Return the (X, Y) coordinate for the center point of the cell that contains the specified text.  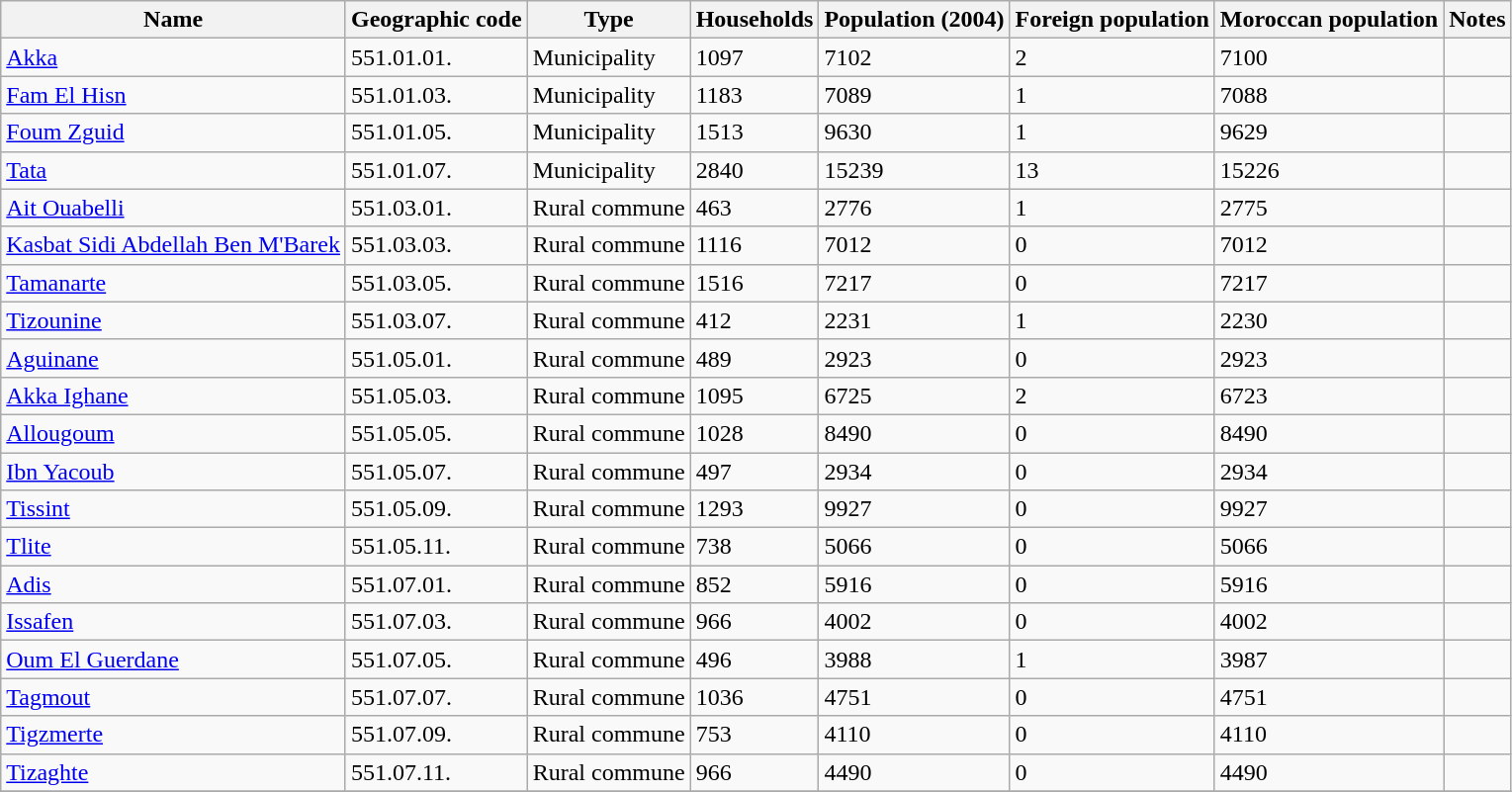
1036 (755, 697)
463 (755, 208)
Kasbat Sidi Abdellah Ben M'Barek (174, 245)
738 (755, 547)
15239 (914, 170)
1516 (755, 283)
Tagmout (174, 697)
Tlite (174, 547)
551.05.11. (436, 547)
852 (755, 584)
Foreign population (1112, 20)
551.01.01. (436, 57)
3987 (1329, 660)
Tizounine (174, 320)
Adis (174, 584)
Type (609, 20)
551.05.01. (436, 358)
Aguinane (174, 358)
7088 (1329, 95)
551.07.09. (436, 735)
496 (755, 660)
Tata (174, 170)
551.01.05. (436, 132)
551.07.01. (436, 584)
1183 (755, 95)
551.05.05. (436, 433)
489 (755, 358)
551.03.05. (436, 283)
9629 (1329, 132)
Issafen (174, 622)
Ibn Yacoub (174, 472)
551.07.11. (436, 772)
Tigzmerte (174, 735)
7102 (914, 57)
Akka (174, 57)
Name (174, 20)
497 (755, 472)
Households (755, 20)
Ait Ouabelli (174, 208)
1513 (755, 132)
7089 (914, 95)
Allougoum (174, 433)
551.01.07. (436, 170)
1293 (755, 509)
1097 (755, 57)
2840 (755, 170)
551.03.01. (436, 208)
1028 (755, 433)
3988 (914, 660)
551.05.07. (436, 472)
Foum Zguid (174, 132)
551.03.07. (436, 320)
Tissint (174, 509)
2776 (914, 208)
Moroccan population (1329, 20)
Geographic code (436, 20)
6723 (1329, 396)
9630 (914, 132)
Notes (1477, 20)
Akka Ighane (174, 396)
Tizaghte (174, 772)
551.01.03. (436, 95)
2231 (914, 320)
412 (755, 320)
551.05.03. (436, 396)
551.07.03. (436, 622)
551.03.03. (436, 245)
Tamanarte (174, 283)
7100 (1329, 57)
1116 (755, 245)
2230 (1329, 320)
1095 (755, 396)
2775 (1329, 208)
551.07.05. (436, 660)
551.07.07. (436, 697)
Fam El Hisn (174, 95)
753 (755, 735)
Population (2004) (914, 20)
15226 (1329, 170)
13 (1112, 170)
551.05.09. (436, 509)
Oum El Guerdane (174, 660)
6725 (914, 396)
